Detect which cell encompasses the target text, then output its [x, y] center coordinate. 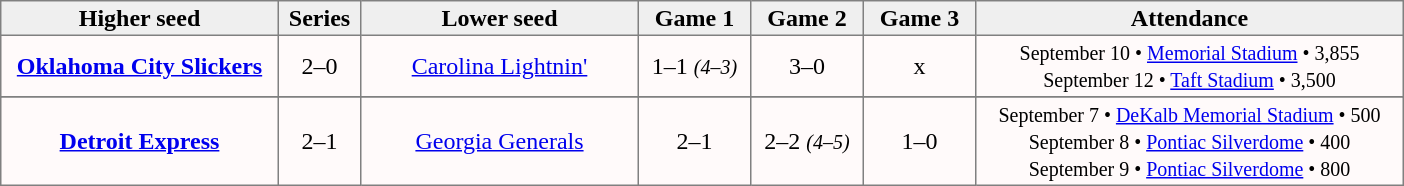
1–1 (4–3) [694, 66]
Game 3 [919, 18]
Detroit Express [140, 141]
Higher seed [140, 18]
September 7 • DeKalb Memorial Stadium • 500September 8 • Pontiac Silverdome • 400September 9 • Pontiac Silverdome • 800 [1190, 141]
Georgia Generals [500, 141]
Lower seed [500, 18]
Carolina Lightnin' [500, 66]
3–0 [807, 66]
September 10 • Memorial Stadium • 3,855September 12 • Taft Stadium • 3,500 [1190, 66]
2–2 (4–5) [807, 141]
Game 1 [694, 18]
Attendance [1190, 18]
x [919, 66]
Oklahoma City Slickers [140, 66]
2–0 [319, 66]
Series [319, 18]
Game 2 [807, 18]
1–0 [919, 141]
